Return the (x, y) coordinate for the center point of the cell that contains the specified text.  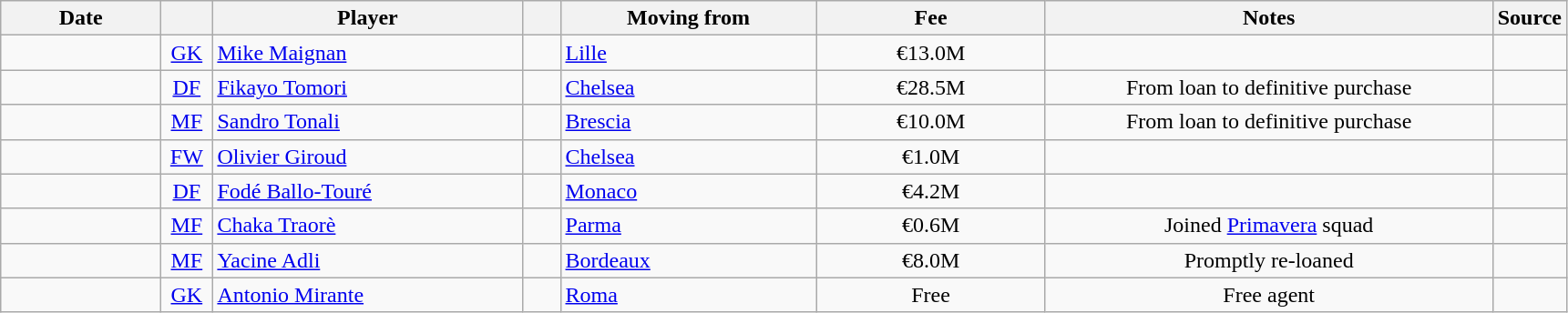
Source (1529, 18)
Free (931, 295)
Olivier Giroud (368, 156)
€28.5M (931, 87)
Monaco (689, 191)
Fee (931, 18)
Fikayo Tomori (368, 87)
Lille (689, 53)
Sandro Tonali (368, 122)
Bordeaux (689, 260)
Parma (689, 226)
Antonio Mirante (368, 295)
€13.0M (931, 53)
Roma (689, 295)
Brescia (689, 122)
Date (81, 18)
Notes (1268, 18)
Joined Primavera squad (1268, 226)
€0.6M (931, 226)
Free agent (1268, 295)
Moving from (689, 18)
€1.0M (931, 156)
€10.0M (931, 122)
Chaka Traorè (368, 226)
€4.2M (931, 191)
FW (187, 156)
Promptly re-loaned (1268, 260)
Fodé Ballo-Touré (368, 191)
€8.0M (931, 260)
Mike Maignan (368, 53)
Yacine Adli (368, 260)
Player (368, 18)
